From the cell containing the given text, extract its center point as (x, y) coordinate. 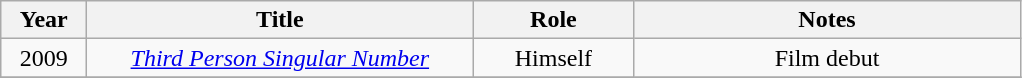
2009 (44, 58)
Role (554, 20)
Third Person Singular Number (280, 58)
Notes (827, 20)
Year (44, 20)
Himself (554, 58)
Film debut (827, 58)
Title (280, 20)
